Determine the (X, Y) coordinate at the center of the cell enclosing the given text.  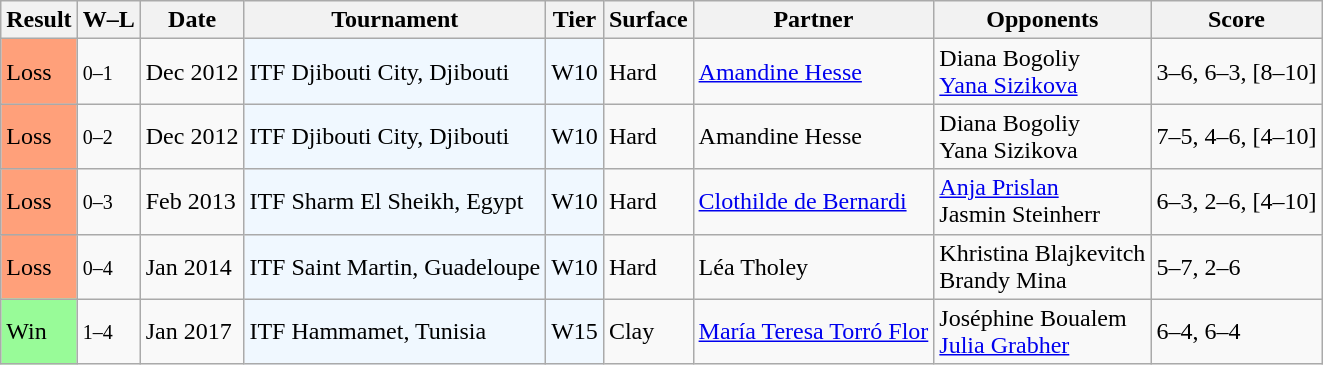
ITF Saint Martin, Guadeloupe (395, 266)
6–3, 2–6, [4–10] (1236, 202)
3–6, 6–3, [8–10] (1236, 72)
0–1 (108, 72)
Opponents (1042, 20)
ITF Hammamet, Tunisia (395, 332)
Jan 2014 (192, 266)
Feb 2013 (192, 202)
7–5, 4–6, [4–10] (1236, 136)
Jan 2017 (192, 332)
Léa Tholey (814, 266)
Win (39, 332)
W15 (575, 332)
0–2 (108, 136)
Clay (648, 332)
5–7, 2–6 (1236, 266)
0–3 (108, 202)
Surface (648, 20)
Score (1236, 20)
Clothilde de Bernardi (814, 202)
0–4 (108, 266)
María Teresa Torró Flor (814, 332)
Khristina Blajkevitch Brandy Mina (1042, 266)
6–4, 6–4 (1236, 332)
Tournament (395, 20)
Date (192, 20)
1–4 (108, 332)
Tier (575, 20)
Joséphine Boualem Julia Grabher (1042, 332)
Result (39, 20)
Partner (814, 20)
Anja Prislan Jasmin Steinherr (1042, 202)
ITF Sharm El Sheikh, Egypt (395, 202)
W–L (108, 20)
